Locate the cell with the specified text and output its [x, y] center coordinate. 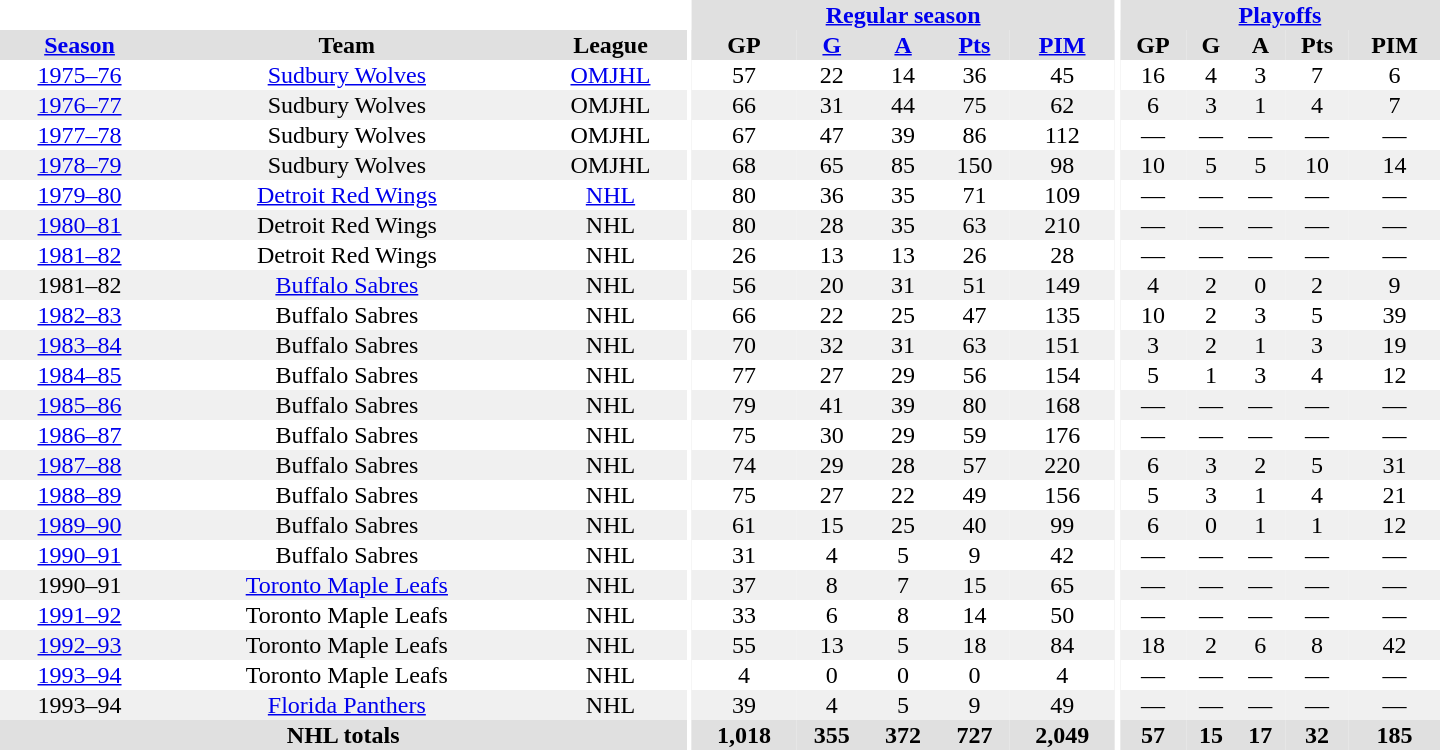
30 [832, 435]
1985–86 [80, 405]
149 [1062, 285]
Regular season [903, 15]
71 [974, 195]
1992–93 [80, 645]
59 [974, 435]
185 [1394, 735]
2,049 [1062, 735]
67 [744, 135]
Season [80, 45]
84 [1062, 645]
37 [744, 585]
45 [1062, 75]
League [611, 45]
112 [1062, 135]
1982–83 [80, 315]
1976–77 [80, 105]
1989–90 [80, 525]
77 [744, 375]
Florida Panthers [346, 705]
41 [832, 405]
19 [1394, 345]
1980–81 [80, 225]
135 [1062, 315]
1975–76 [80, 75]
372 [902, 735]
1984–85 [80, 375]
NHL totals [343, 735]
1983–84 [80, 345]
1987–88 [80, 465]
1986–87 [80, 435]
62 [1062, 105]
79 [744, 405]
20 [832, 285]
85 [902, 165]
220 [1062, 465]
68 [744, 165]
151 [1062, 345]
74 [744, 465]
1991–92 [80, 615]
1,018 [744, 735]
109 [1062, 195]
154 [1062, 375]
210 [1062, 225]
21 [1394, 495]
176 [1062, 435]
1988–89 [80, 495]
727 [974, 735]
Playoffs [1280, 15]
168 [1062, 405]
16 [1153, 75]
1977–78 [80, 135]
150 [974, 165]
1978–79 [80, 165]
40 [974, 525]
55 [744, 645]
98 [1062, 165]
51 [974, 285]
156 [1062, 495]
70 [744, 345]
61 [744, 525]
86 [974, 135]
355 [832, 735]
Team [346, 45]
44 [902, 105]
17 [1260, 735]
50 [1062, 615]
33 [744, 615]
1979–80 [80, 195]
99 [1062, 525]
